Provide the [X, Y] coordinate of the cell's center where the given text is located.  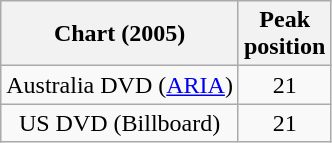
Chart (2005) [120, 34]
Australia DVD (ARIA) [120, 85]
US DVD (Billboard) [120, 123]
Peak position [284, 34]
